For the text-containing cell, return its midpoint in [X, Y] coordinate format. 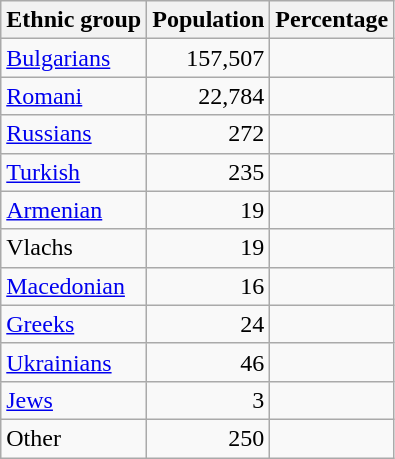
46 [208, 362]
Other [74, 438]
Vlachs [74, 248]
Ukrainians [74, 362]
16 [208, 286]
Bulgarians [74, 58]
250 [208, 438]
Greeks [74, 324]
Romani [74, 96]
24 [208, 324]
Turkish [74, 172]
272 [208, 134]
Jews [74, 400]
Population [208, 20]
Ethnic group [74, 20]
235 [208, 172]
22,784 [208, 96]
Macedonian [74, 286]
Armenian [74, 210]
Russians [74, 134]
157,507 [208, 58]
3 [208, 400]
Percentage [332, 20]
